Return the (X, Y) coordinate for the center point of the cell that contains the specified text.  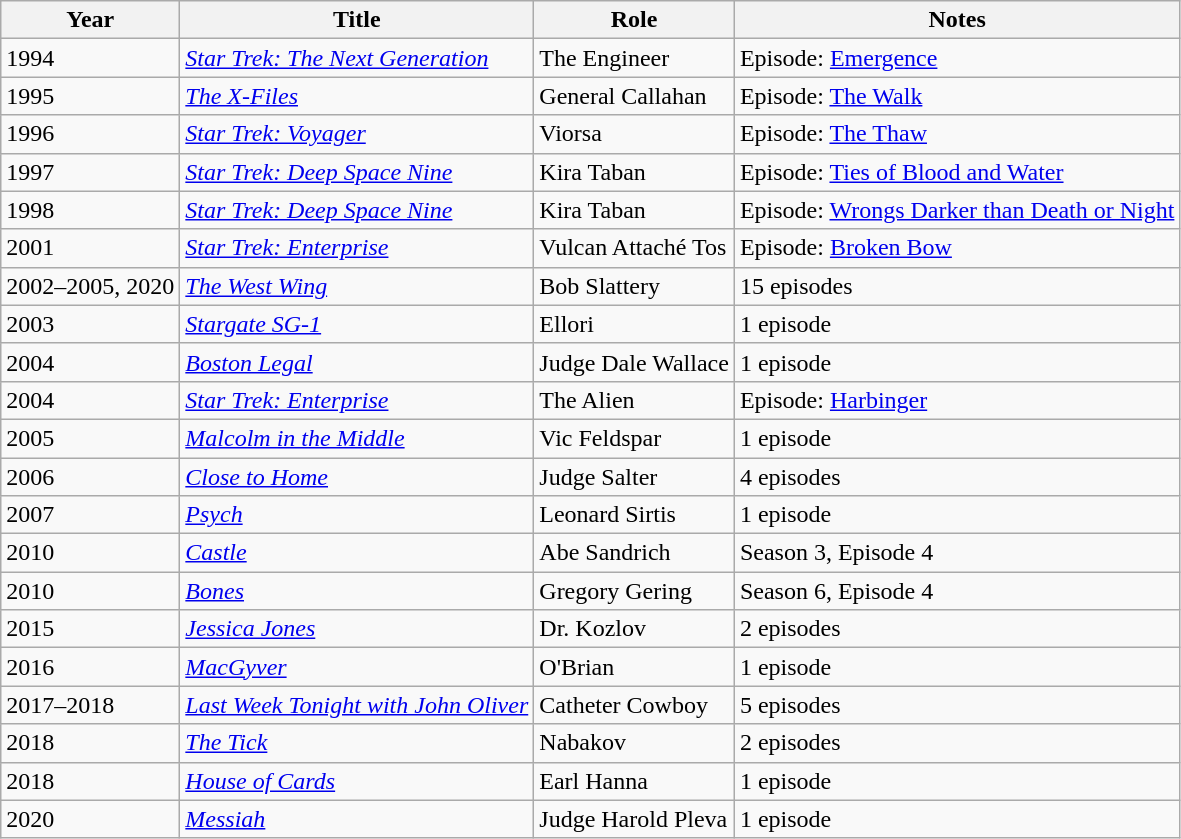
Dr. Kozlov (634, 629)
Bones (357, 591)
Year (90, 20)
Notes (957, 20)
1997 (90, 172)
2015 (90, 629)
Psych (357, 515)
Star Trek: The Next Generation (357, 58)
Earl Hanna (634, 781)
2002–2005, 2020 (90, 286)
Vulcan Attaché Tos (634, 248)
15 episodes (957, 286)
Episode: The Walk (957, 96)
Messiah (357, 819)
2001 (90, 248)
Bob Slattery (634, 286)
4 episodes (957, 477)
Episode: Broken Bow (957, 248)
Judge Harold Pleva (634, 819)
Abe Sandrich (634, 553)
Ellori (634, 324)
Role (634, 20)
The Tick (357, 743)
Judge Dale Wallace (634, 362)
Castle (357, 553)
Close to Home (357, 477)
Leonard Sirtis (634, 515)
Episode: Wrongs Darker than Death or Night (957, 210)
Episode: Harbinger (957, 400)
Viorsa (634, 134)
Season 3, Episode 4 (957, 553)
Jessica Jones (357, 629)
Boston Legal (357, 362)
1996 (90, 134)
Star Trek: Voyager (357, 134)
1998 (90, 210)
The West Wing (357, 286)
Title (357, 20)
Last Week Tonight with John Oliver (357, 705)
The Engineer (634, 58)
Nabakov (634, 743)
Season 6, Episode 4 (957, 591)
Catheter Cowboy (634, 705)
Judge Salter (634, 477)
General Callahan (634, 96)
The X-Files (357, 96)
House of Cards (357, 781)
The Alien (634, 400)
1995 (90, 96)
5 episodes (957, 705)
O'Brian (634, 667)
MacGyver (357, 667)
2016 (90, 667)
2007 (90, 515)
2003 (90, 324)
2017–2018 (90, 705)
Gregory Gering (634, 591)
Vic Feldspar (634, 438)
Malcolm in the Middle (357, 438)
1994 (90, 58)
2005 (90, 438)
2006 (90, 477)
Stargate SG-1 (357, 324)
2020 (90, 819)
Episode: The Thaw (957, 134)
Episode: Emergence (957, 58)
Episode: Ties of Blood and Water (957, 172)
